Extract the (X, Y) coordinate from the center of the cell holding the provided text.  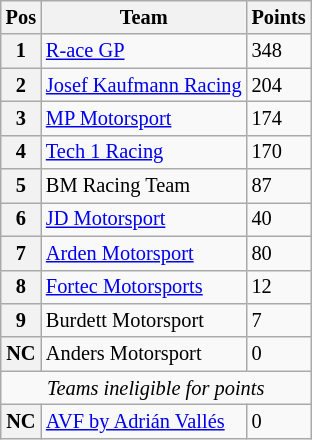
4 (21, 152)
40 (279, 219)
Points (279, 17)
9 (21, 320)
1 (21, 51)
Arden Motorsport (144, 253)
BM Racing Team (144, 186)
2 (21, 85)
5 (21, 186)
R-ace GP (144, 51)
3 (21, 118)
204 (279, 85)
12 (279, 287)
6 (21, 219)
Pos (21, 17)
AVF by Adrián Vallés (144, 421)
Burdett Motorsport (144, 320)
Anders Motorsport (144, 354)
JD Motorsport (144, 219)
MP Motorsport (144, 118)
170 (279, 152)
80 (279, 253)
Teams ineligible for points (156, 388)
174 (279, 118)
Josef Kaufmann Racing (144, 85)
Fortec Motorsports (144, 287)
8 (21, 287)
Tech 1 Racing (144, 152)
Team (144, 17)
348 (279, 51)
87 (279, 186)
